Locate the cell with the specified text and output its [x, y] center coordinate. 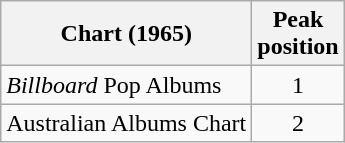
2 [298, 123]
1 [298, 85]
Billboard Pop Albums [126, 85]
Peakposition [298, 34]
Chart (1965) [126, 34]
Australian Albums Chart [126, 123]
